Detect which cell encompasses the target text, then output its [X, Y] center coordinate. 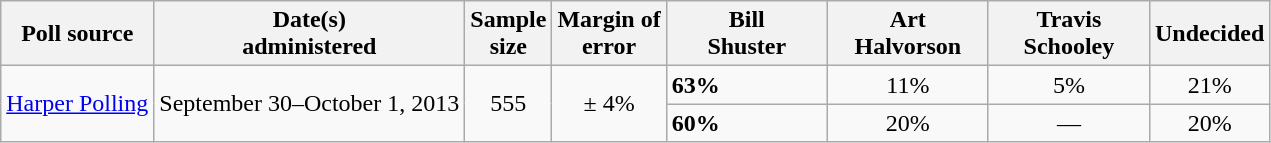
60% [746, 123]
September 30–October 1, 2013 [310, 104]
21% [1209, 85]
Samplesize [508, 34]
ArtHalvorson [908, 34]
555 [508, 104]
TravisSchooley [1068, 34]
± 4% [609, 104]
11% [908, 85]
Undecided [1209, 34]
5% [1068, 85]
BillShuster [746, 34]
63% [746, 85]
Date(s)administered [310, 34]
Harper Polling [78, 104]
Margin oferror [609, 34]
Poll source [78, 34]
— [1068, 123]
